Provide the (x, y) coordinate of the cell's center where the given text is located.  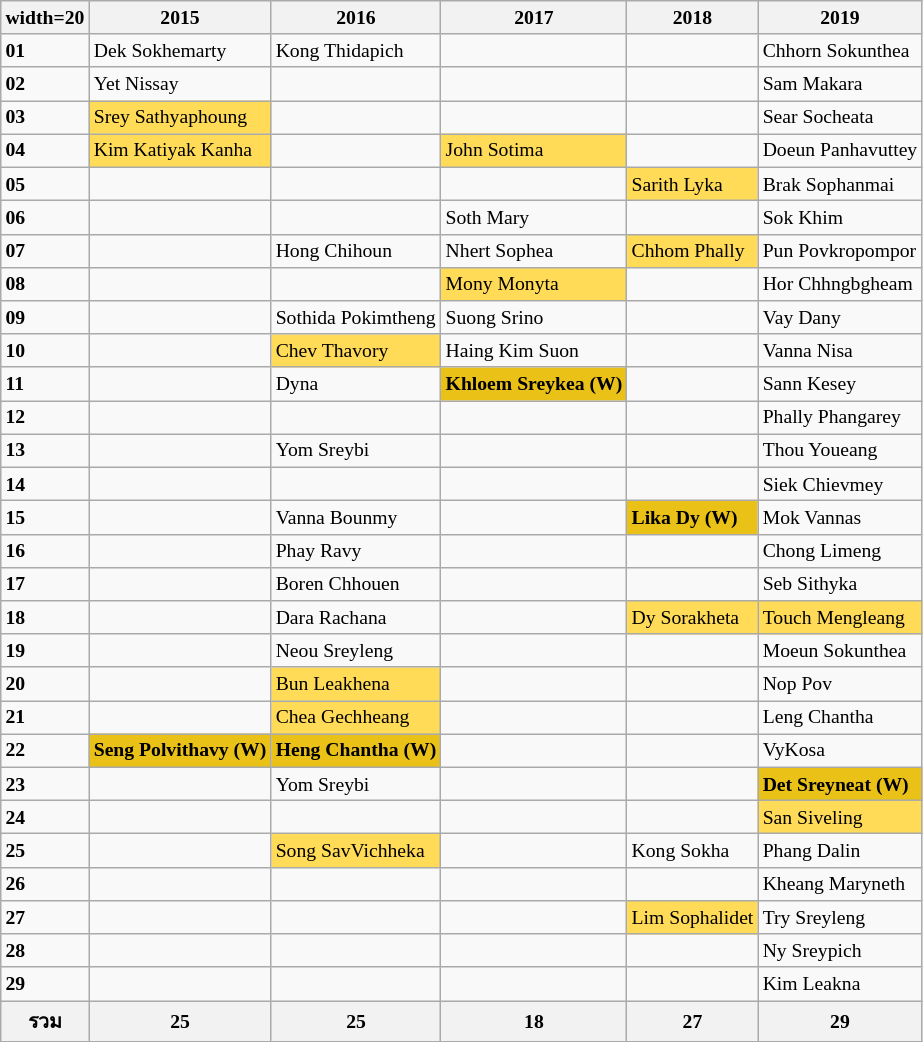
Doeun Panhavuttey (840, 150)
VyKosa (840, 750)
Leng Chantha (840, 718)
Yet Nissay (180, 84)
Vay Dany (840, 318)
Dek Sokhemarty (180, 50)
Phang Dalin (840, 850)
05 (45, 184)
Moeun Sokunthea (840, 650)
08 (45, 284)
Hor Chhngbgheam (840, 284)
John Sotima (534, 150)
Sarith Lyka (692, 184)
Chong Limeng (840, 550)
2016 (356, 18)
Chev Thavory (356, 350)
Sok Khim (840, 218)
San Siveling (840, 818)
04 (45, 150)
Siek Chievmey (840, 484)
03 (45, 118)
รวม (45, 1022)
28 (45, 950)
Thou Youeang (840, 450)
Khloem Sreykea (W) (534, 384)
Kim Katiyak Kanha (180, 150)
Sam Makara (840, 84)
12 (45, 418)
11 (45, 384)
26 (45, 884)
07 (45, 250)
Pun Povkropompor (840, 250)
Mony Monyta (534, 284)
17 (45, 584)
Chhorn Sokunthea (840, 50)
Soth Mary (534, 218)
2019 (840, 18)
Touch Mengleang (840, 618)
Seng Polvithavy (W) (180, 750)
Try Sreyleng (840, 918)
Phay Ravy (356, 550)
Lika Dy (W) (692, 518)
19 (45, 650)
24 (45, 818)
Kim Leakna (840, 984)
14 (45, 484)
Phally Phangarey (840, 418)
Haing Kim Suon (534, 350)
02 (45, 84)
Heng Chantha (W) (356, 750)
15 (45, 518)
Nhert Sophea (534, 250)
22 (45, 750)
Dy Sorakheta (692, 618)
Vanna Bounmy (356, 518)
Neou Sreyleng (356, 650)
Seb Sithyka (840, 584)
Sann Kesey (840, 384)
Kheang Maryneth (840, 884)
Chea Gechheang (356, 718)
Ny Sreypich (840, 950)
Nop Pov (840, 684)
Srey Sathyaphoung (180, 118)
23 (45, 784)
09 (45, 318)
Kong Sokha (692, 850)
13 (45, 450)
Mok Vannas (840, 518)
2017 (534, 18)
Brak Sophanmai (840, 184)
16 (45, 550)
Hong Chihoun (356, 250)
01 (45, 50)
Kong Thidapich (356, 50)
Vanna Nisa (840, 350)
10 (45, 350)
Dyna (356, 384)
Chhom Phally (692, 250)
21 (45, 718)
width=20 (45, 18)
Boren Chhouen (356, 584)
Sear Socheata (840, 118)
Lim Sophalidet (692, 918)
Sothida Pokimtheng (356, 318)
Suong Srino (534, 318)
Dara Rachana (356, 618)
Bun Leakhena (356, 684)
Det Sreyneat (W) (840, 784)
Song SavVichheka (356, 850)
2018 (692, 18)
20 (45, 684)
06 (45, 218)
2015 (180, 18)
